Pinpoint the cell where the given text exists, returning its (x, y) midpoint coordinate. 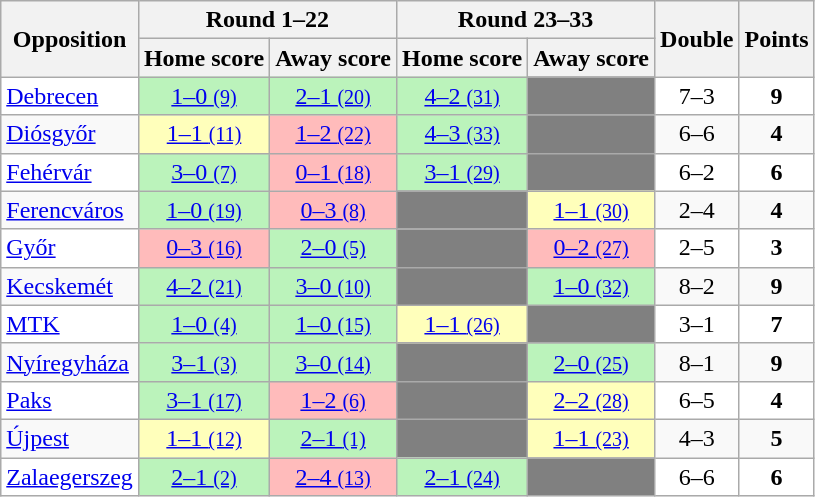
4–3 (33) (462, 134)
0–2 (27) (592, 248)
1–1 (11) (204, 134)
2–4 (13) (334, 477)
Kecskemét (70, 286)
1–1 (30) (592, 210)
Diósgyőr (70, 134)
1–1 (12) (204, 438)
3–0 (14) (334, 362)
1–2 (6) (334, 400)
Round 1–22 (267, 20)
MTK (70, 324)
2–2 (28) (592, 400)
Opposition (70, 39)
2–1 (24) (462, 477)
Nyíregyháza (70, 362)
1–2 (22) (334, 134)
Újpest (70, 438)
6–2 (697, 172)
3–1 (697, 324)
1–1 (26) (462, 324)
1–0 (19) (204, 210)
4–2 (21) (204, 286)
2–4 (697, 210)
8–2 (697, 286)
8–1 (697, 362)
2–0 (25) (592, 362)
7–3 (697, 96)
Győr (70, 248)
4–2 (31) (462, 96)
1–0 (32) (592, 286)
Round 23–33 (525, 20)
3–1 (29) (462, 172)
Points (776, 39)
5 (776, 438)
3–1 (17) (204, 400)
Ferencváros (70, 210)
4–3 (697, 438)
1–0 (15) (334, 324)
Double (697, 39)
2–1 (2) (204, 477)
2–5 (697, 248)
Fehérvár (70, 172)
1–0 (9) (204, 96)
Debrecen (70, 96)
2–1 (20) (334, 96)
2–1 (1) (334, 438)
3–1 (3) (204, 362)
0–3 (8) (334, 210)
1–0 (4) (204, 324)
Zalaegerszeg (70, 477)
3 (776, 248)
Paks (70, 400)
3–0 (10) (334, 286)
7 (776, 324)
0–3 (16) (204, 248)
3–0 (7) (204, 172)
1–1 (23) (592, 438)
6–5 (697, 400)
2–0 (5) (334, 248)
0–1 (18) (334, 172)
